Determine the (x, y) coordinate at the center of the cell enclosing the given text.  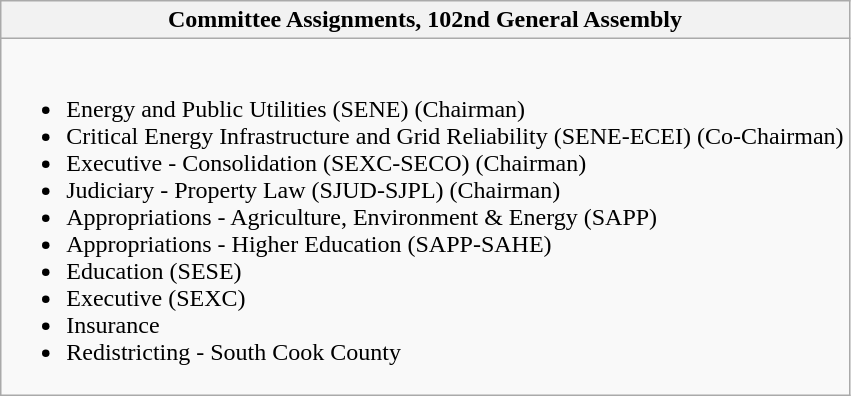
Committee Assignments, 102nd General Assembly (425, 20)
